Search for the cell housing the specified text and yield its [X, Y] center coordinate. 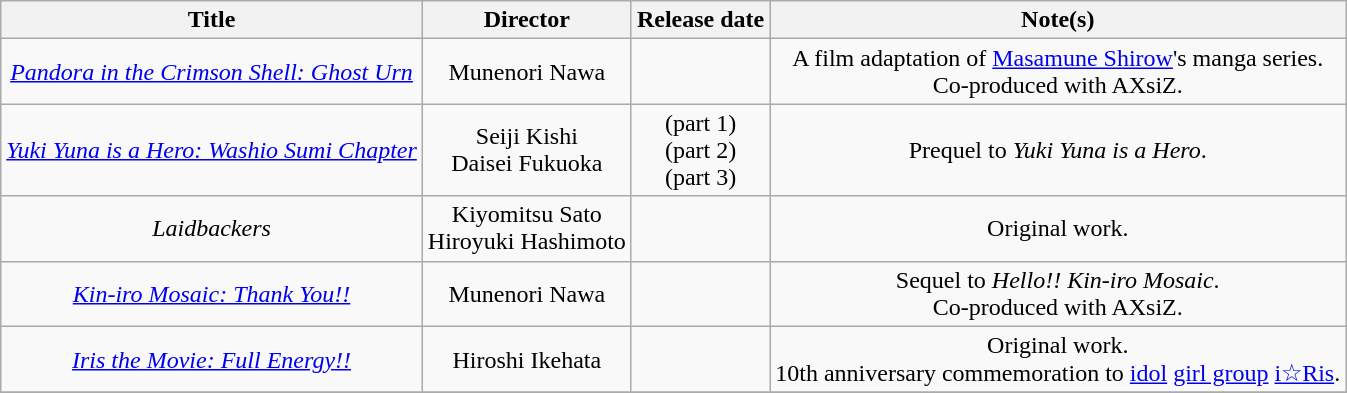
Original work. [1058, 228]
Release date [700, 20]
Laidbackers [212, 228]
Hiroshi Ikehata [526, 360]
Title [212, 20]
Pandora in the Crimson Shell: Ghost Urn [212, 72]
Kin-iro Mosaic: Thank You!! [212, 294]
A film adaptation of Masamune Shirow's manga series. Co-produced with AXsiZ. [1058, 72]
Note(s) [1058, 20]
Iris the Movie: Full Energy!! [212, 360]
Original work.10th anniversary commemoration to idol girl group i☆Ris. [1058, 360]
Kiyomitsu SatoHiroyuki Hashimoto [526, 228]
Seiji KishiDaisei Fukuoka [526, 150]
Yuki Yuna is a Hero: Washio Sumi Chapter [212, 150]
(part 1) (part 2) (part 3) [700, 150]
Prequel to Yuki Yuna is a Hero. [1058, 150]
Sequel to Hello!! Kin-iro Mosaic. Co-produced with AXsiZ. [1058, 294]
Director [526, 20]
